From the cell containing the given text, extract its center point as (X, Y) coordinate. 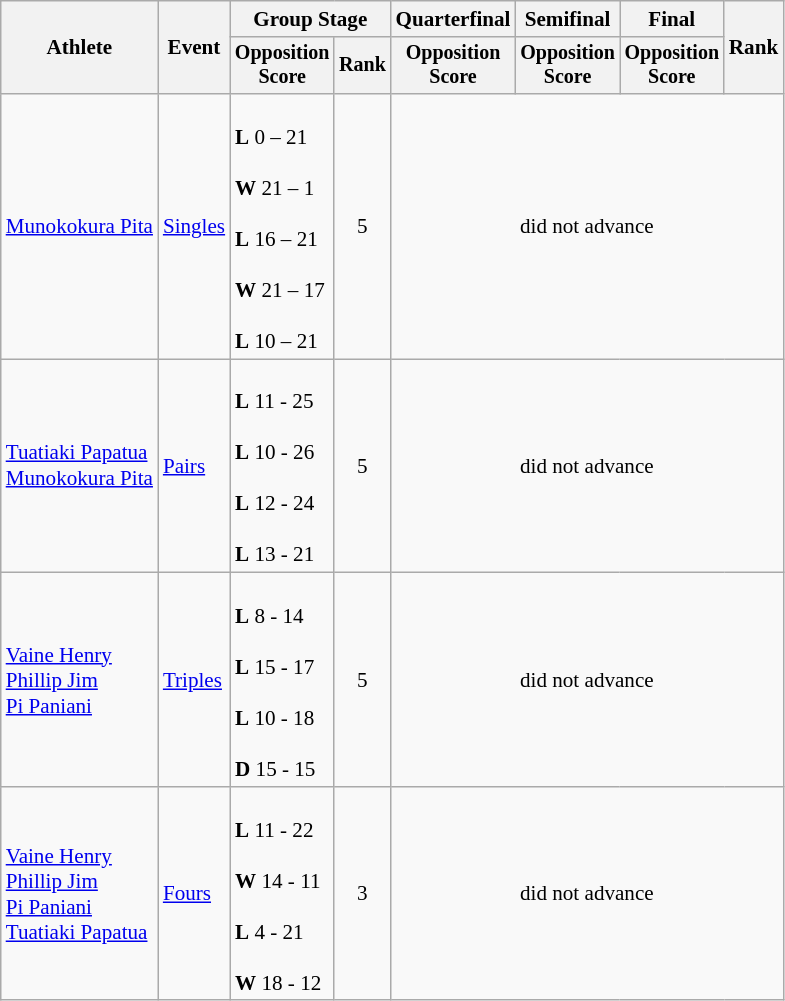
L 0 – 21W 21 – 1L 16 – 21W 21 – 17L 10 – 21 (282, 226)
Tuatiaki PapatuaMunokokura Pita (80, 466)
Vaine HenryPhillip JimPi PanianiTuatiaki Papatua (80, 894)
Singles (194, 226)
Athlete (80, 48)
Event (194, 48)
3 (362, 894)
Triples (194, 680)
Quarterfinal (454, 18)
Munokokura Pita (80, 226)
L 11 - 22W 14 - 11L 4 - 21W 18 - 12 (282, 894)
Pairs (194, 466)
Final (672, 18)
Group Stage (310, 18)
L 11 - 25L 10 - 26L 12 - 24L 13 - 21 (282, 466)
Vaine HenryPhillip JimPi Paniani (80, 680)
Fours (194, 894)
Semifinal (567, 18)
L 8 - 14L 15 - 17L 10 - 18D 15 - 15 (282, 680)
